Scan for the cell matching the given text and deliver its [x, y] coordinate at center. 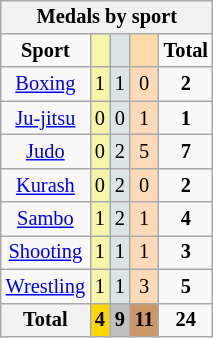
Sambo [46, 219]
Boxing [46, 84]
Shooting [46, 253]
Medals by sport [107, 17]
Kurash [46, 185]
Ju-jitsu [46, 118]
11 [144, 320]
24 [186, 320]
Sport [46, 51]
Judo [46, 152]
Wrestling [46, 286]
9 [120, 320]
7 [186, 152]
